Pinpoint the cell where the given text exists, returning its [X, Y] midpoint coordinate. 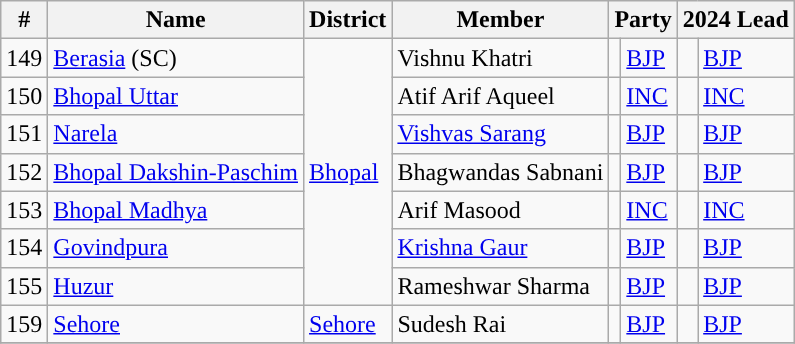
151 [24, 134]
Narela [176, 134]
Bhopal Uttar [176, 96]
2024 Lead [736, 20]
153 [24, 210]
Party [643, 20]
Name [176, 20]
Govindpura [176, 248]
Vishvas Sarang [500, 134]
Rameshwar Sharma [500, 286]
150 [24, 96]
Arif Masood [500, 210]
152 [24, 172]
154 [24, 248]
159 [24, 324]
Bhopal [348, 172]
Sudesh Rai [500, 324]
Berasia (SC) [176, 58]
Vishnu Khatri [500, 58]
Huzur [176, 286]
Krishna Gaur [500, 248]
# [24, 20]
Atif Arif Aqueel [500, 96]
149 [24, 58]
Bhopal Dakshin-Paschim [176, 172]
155 [24, 286]
Bhagwandas Sabnani [500, 172]
District [348, 20]
Member [500, 20]
Bhopal Madhya [176, 210]
